Extract the [x, y] coordinate from the center of the cell holding the provided text.  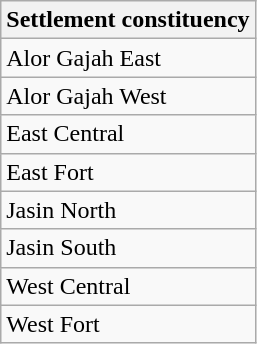
West Central [128, 286]
Jasin North [128, 210]
West Fort [128, 324]
Alor Gajah West [128, 96]
Settlement constituency [128, 20]
Alor Gajah East [128, 58]
East Fort [128, 172]
Jasin South [128, 248]
East Central [128, 134]
